Search for the cell housing the specified text and yield its (x, y) center coordinate. 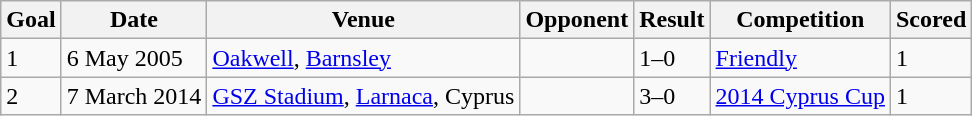
GSZ Stadium, Larnaca, Cyprus (364, 96)
6 May 2005 (134, 58)
Competition (800, 20)
1–0 (672, 58)
Friendly (800, 58)
Date (134, 20)
Scored (930, 20)
2 (31, 96)
Result (672, 20)
7 March 2014 (134, 96)
Oakwell, Barnsley (364, 58)
2014 Cyprus Cup (800, 96)
Goal (31, 20)
Opponent (577, 20)
3–0 (672, 96)
Venue (364, 20)
